Provide the (x, y) coordinate of the cell's center where the given text is located.  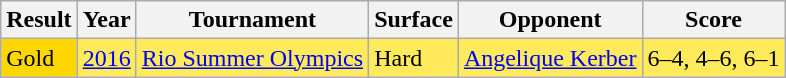
2016 (106, 58)
Result (39, 20)
Surface (414, 20)
Rio Summer Olympics (252, 58)
Year (106, 20)
6–4, 4–6, 6–1 (714, 58)
Opponent (550, 20)
Tournament (252, 20)
Angelique Kerber (550, 58)
Hard (414, 58)
Score (714, 20)
Gold (39, 58)
